Locate the cell with the specified text and output its [X, Y] center coordinate. 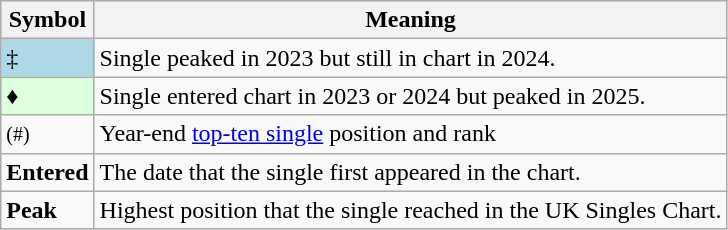
(#) [48, 134]
Meaning [410, 20]
♦ [48, 96]
Entered [48, 172]
Single peaked in 2023 but still in chart in 2024. [410, 58]
Highest position that the single reached in the UK Singles Chart. [410, 210]
Year-end top-ten single position and rank [410, 134]
Single entered chart in 2023 or 2024 but peaked in 2025. [410, 96]
The date that the single first appeared in the chart. [410, 172]
‡ [48, 58]
Symbol [48, 20]
Peak [48, 210]
